Return the (x, y) coordinate for the center point of the cell that contains the specified text.  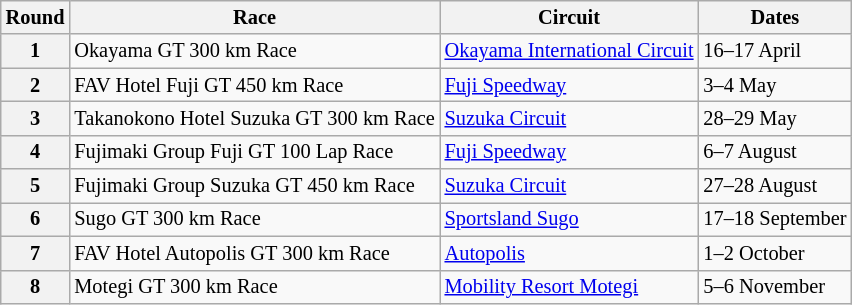
Takanokono Hotel Suzuka GT 300 km Race (254, 118)
17–18 September (774, 219)
Okayama International Circuit (570, 51)
Fujimaki Group Fuji GT 100 Lap Race (254, 152)
2 (36, 85)
5 (36, 186)
Sportsland Sugo (570, 219)
6 (36, 219)
16–17 April (774, 51)
FAV Hotel Autopolis GT 300 km Race (254, 253)
Dates (774, 17)
8 (36, 287)
3 (36, 118)
Sugo GT 300 km Race (254, 219)
Fujimaki Group Suzuka GT 450 km Race (254, 186)
Mobility Resort Motegi (570, 287)
Okayama GT 300 km Race (254, 51)
1 (36, 51)
4 (36, 152)
Autopolis (570, 253)
7 (36, 253)
Round (36, 17)
27–28 August (774, 186)
FAV Hotel Fuji GT 450 km Race (254, 85)
Motegi GT 300 km Race (254, 287)
Circuit (570, 17)
1–2 October (774, 253)
5–6 November (774, 287)
3–4 May (774, 85)
Race (254, 17)
6–7 August (774, 152)
28–29 May (774, 118)
